Identify which cell holds the provided text, then report its (x, y) central coordinate. 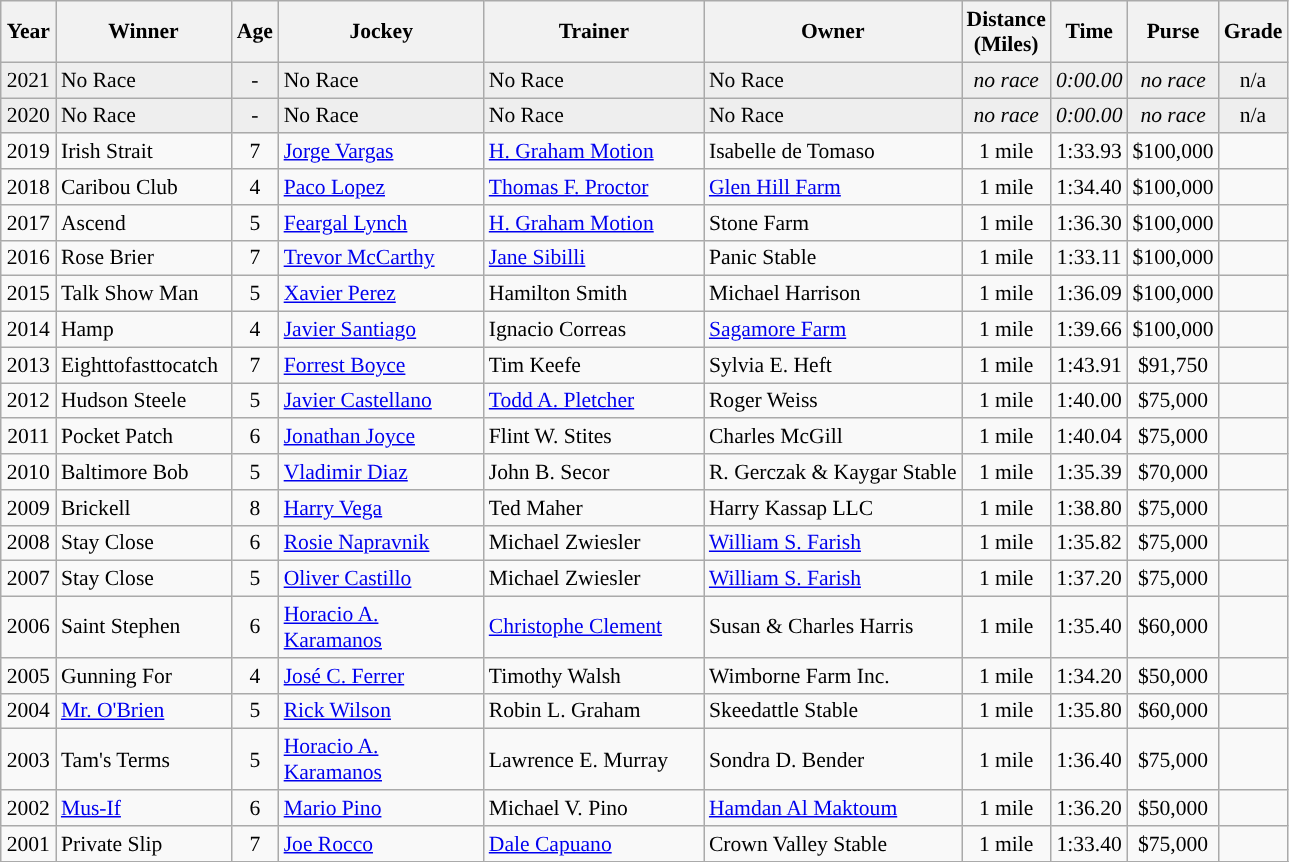
1:36.20 (1090, 808)
Crown Valley Stable (833, 844)
Lawrence E. Murray (594, 760)
$91,750 (1174, 365)
Mr. O'Brien (144, 711)
1:39.66 (1090, 330)
Year (28, 32)
Jorge Vargas (382, 152)
Age (255, 32)
Thomas F. Proctor (594, 187)
Jonathan Joyce (382, 437)
1:33.40 (1090, 844)
1:38.80 (1090, 508)
Michael V. Pino (594, 808)
Flint W. Stites (594, 437)
Hudson Steele (144, 401)
Jockey (382, 32)
1:37.20 (1090, 579)
Vladimir Diaz (382, 472)
Isabelle de Tomaso (833, 152)
R. Gerczak & Kaygar Stable (833, 472)
Baltimore Bob (144, 472)
José C. Ferrer (382, 676)
2012 (28, 401)
1:34.40 (1090, 187)
2004 (28, 711)
Rosie Napravnik (382, 543)
Brickell (144, 508)
Private Slip (144, 844)
2019 (28, 152)
Time (1090, 32)
1:36.40 (1090, 760)
Dale Capuano (594, 844)
Trevor McCarthy (382, 258)
Ignacio Correas (594, 330)
2001 (28, 844)
2018 (28, 187)
8 (255, 508)
$70,000 (1174, 472)
Susan & Charles Harris (833, 628)
Trainer (594, 32)
1:40.00 (1090, 401)
Distance (Miles) (1006, 32)
Eighttofasttocatch (144, 365)
Javier Santiago (382, 330)
Christophe Clement (594, 628)
Irish Strait (144, 152)
Harry Vega (382, 508)
2015 (28, 294)
1:40.04 (1090, 437)
Gunning For (144, 676)
Tam's Terms (144, 760)
Paco Lopez (382, 187)
Mario Pino (382, 808)
Xavier Perez (382, 294)
Sagamore Farm (833, 330)
Jane Sibilli (594, 258)
Roger Weiss (833, 401)
2003 (28, 760)
Skeedattle Stable (833, 711)
Hamdan Al Maktoum (833, 808)
Pocket Patch (144, 437)
Joe Rocco (382, 844)
2010 (28, 472)
1:35.82 (1090, 543)
Rose Brier (144, 258)
Stone Farm (833, 223)
Todd A. Pletcher (594, 401)
Grade (1254, 32)
1:36.09 (1090, 294)
Sondra D. Bender (833, 760)
Wimborne Farm Inc. (833, 676)
1:35.80 (1090, 711)
2006 (28, 628)
Oliver Castillo (382, 579)
Ascend (144, 223)
Charles McGill (833, 437)
Caribou Club (144, 187)
Saint Stephen (144, 628)
Owner (833, 32)
2020 (28, 116)
2002 (28, 808)
1:34.20 (1090, 676)
Javier Castellano (382, 401)
2005 (28, 676)
1:43.91 (1090, 365)
2021 (28, 80)
2016 (28, 258)
2014 (28, 330)
Mus-If (144, 808)
1:35.40 (1090, 628)
Purse (1174, 32)
Talk Show Man (144, 294)
Forrest Boyce (382, 365)
Hamilton Smith (594, 294)
Harry Kassap LLC (833, 508)
1:33.93 (1090, 152)
Glen Hill Farm (833, 187)
2007 (28, 579)
Hamp (144, 330)
Sylvia E. Heft (833, 365)
Timothy Walsh (594, 676)
2008 (28, 543)
2011 (28, 437)
Ted Maher (594, 508)
Robin L. Graham (594, 711)
2009 (28, 508)
Winner (144, 32)
John B. Secor (594, 472)
Tim Keefe (594, 365)
Feargal Lynch (382, 223)
1:35.39 (1090, 472)
1:36.30 (1090, 223)
Rick Wilson (382, 711)
2017 (28, 223)
Panic Stable (833, 258)
1:33.11 (1090, 258)
2013 (28, 365)
Michael Harrison (833, 294)
